Locate the cell with the specified text and output its (x, y) center coordinate. 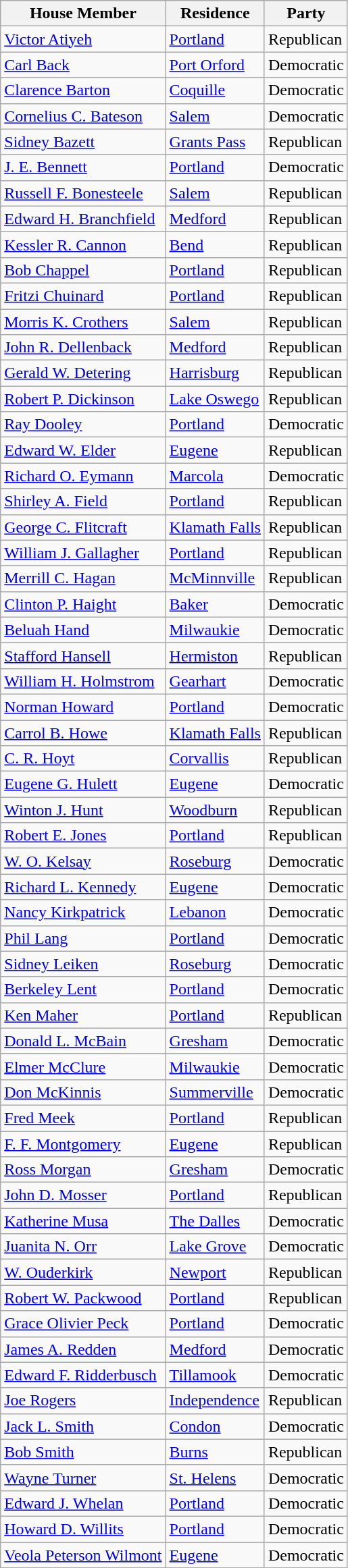
Elmer McClure (83, 1066)
Grace Olivier Peck (83, 1324)
Tillamook (215, 1375)
Port Orford (215, 65)
Woodburn (215, 810)
Residence (215, 13)
Berkeley Lent (83, 990)
Summerville (215, 1092)
Eugene G. Hulett (83, 784)
Ray Dooley (83, 425)
Veola Peterson Wilmont (83, 1555)
Party (305, 13)
Ross Morgan (83, 1170)
Burns (215, 1452)
Wayne Turner (83, 1478)
Sidney Bazett (83, 142)
Victor Atiyeh (83, 39)
The Dalles (215, 1221)
Cornelius C. Bateson (83, 116)
Clarence Barton (83, 90)
Edward J. Whelan (83, 1503)
Hermiston (215, 655)
F. F. Montgomery (83, 1144)
Joe Rogers (83, 1401)
Marcola (215, 476)
W. Ouderkirk (83, 1272)
Katherine Musa (83, 1221)
Sidney Leiken (83, 964)
J. E. Bennett (83, 167)
Grants Pass (215, 142)
Phil Lang (83, 938)
Condon (215, 1426)
House Member (83, 13)
C. R. Hoyt (83, 759)
Howard D. Willits (83, 1529)
Baker (215, 604)
Carl Back (83, 65)
Jack L. Smith (83, 1426)
Robert P. Dickinson (83, 399)
Don McKinnis (83, 1092)
Richard O. Eymann (83, 476)
Russell F. Bonesteele (83, 193)
Harrisburg (215, 373)
Nancy Kirkpatrick (83, 913)
Robert W. Packwood (83, 1298)
Gearhart (215, 681)
McMinnville (215, 578)
Edward H. Branchfield (83, 219)
Edward W. Elder (83, 450)
Lake Grove (215, 1247)
Kessler R. Cannon (83, 244)
William J. Gallagher (83, 553)
John D. Mosser (83, 1195)
Bob Chappel (83, 270)
Coquille (215, 90)
Robert E. Jones (83, 836)
Fred Meek (83, 1118)
Winton J. Hunt (83, 810)
Norman Howard (83, 707)
Gerald W. Detering (83, 373)
Morris K. Crothers (83, 322)
Bob Smith (83, 1452)
George C. Flitcraft (83, 527)
Corvallis (215, 759)
James A. Redden (83, 1349)
Beluah Hand (83, 630)
Lebanon (215, 913)
Newport (215, 1272)
Carrol B. Howe (83, 732)
Clinton P. Haight (83, 604)
W. O. Kelsay (83, 861)
St. Helens (215, 1478)
William H. Holmstrom (83, 681)
Lake Oswego (215, 399)
Fritzi Chuinard (83, 296)
Juanita N. Orr (83, 1247)
Donald L. McBain (83, 1041)
Edward F. Ridderbusch (83, 1375)
Independence (215, 1401)
Ken Maher (83, 1015)
Richard L. Kennedy (83, 887)
Stafford Hansell (83, 655)
Merrill C. Hagan (83, 578)
Bend (215, 244)
Shirley A. Field (83, 502)
John R. Dellenback (83, 348)
